Extract the (x, y) coordinate from the center of the cell holding the provided text.  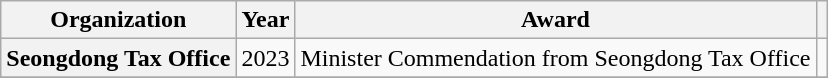
Award (556, 20)
Minister Commendation from Seongdong Tax Office (556, 58)
Organization (118, 20)
Year (266, 20)
2023 (266, 58)
Seongdong Tax Office (118, 58)
